Extract the (X, Y) coordinate from the center of the cell holding the provided text.  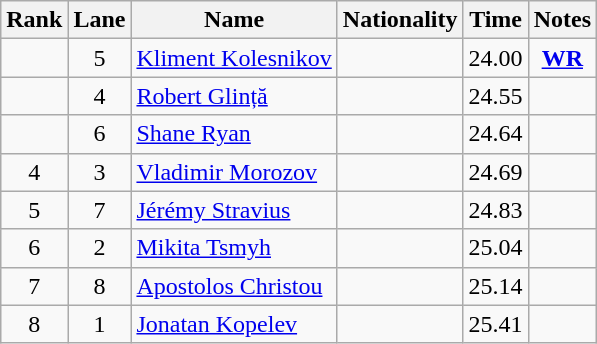
24.00 (496, 58)
Nationality (400, 20)
24.55 (496, 96)
25.14 (496, 286)
Notes (562, 20)
Lane (100, 20)
Rank (34, 20)
25.41 (496, 324)
1 (100, 324)
Name (234, 20)
24.83 (496, 210)
Mikita Tsmyh (234, 248)
Jérémy Stravius (234, 210)
3 (100, 172)
Robert Glință (234, 96)
Kliment Kolesnikov (234, 58)
24.64 (496, 134)
Jonatan Kopelev (234, 324)
Vladimir Morozov (234, 172)
Time (496, 20)
Shane Ryan (234, 134)
2 (100, 248)
WR (562, 58)
25.04 (496, 248)
24.69 (496, 172)
Apostolos Christou (234, 286)
